Determine the [X, Y] coordinate at the center of the cell enclosing the given text.  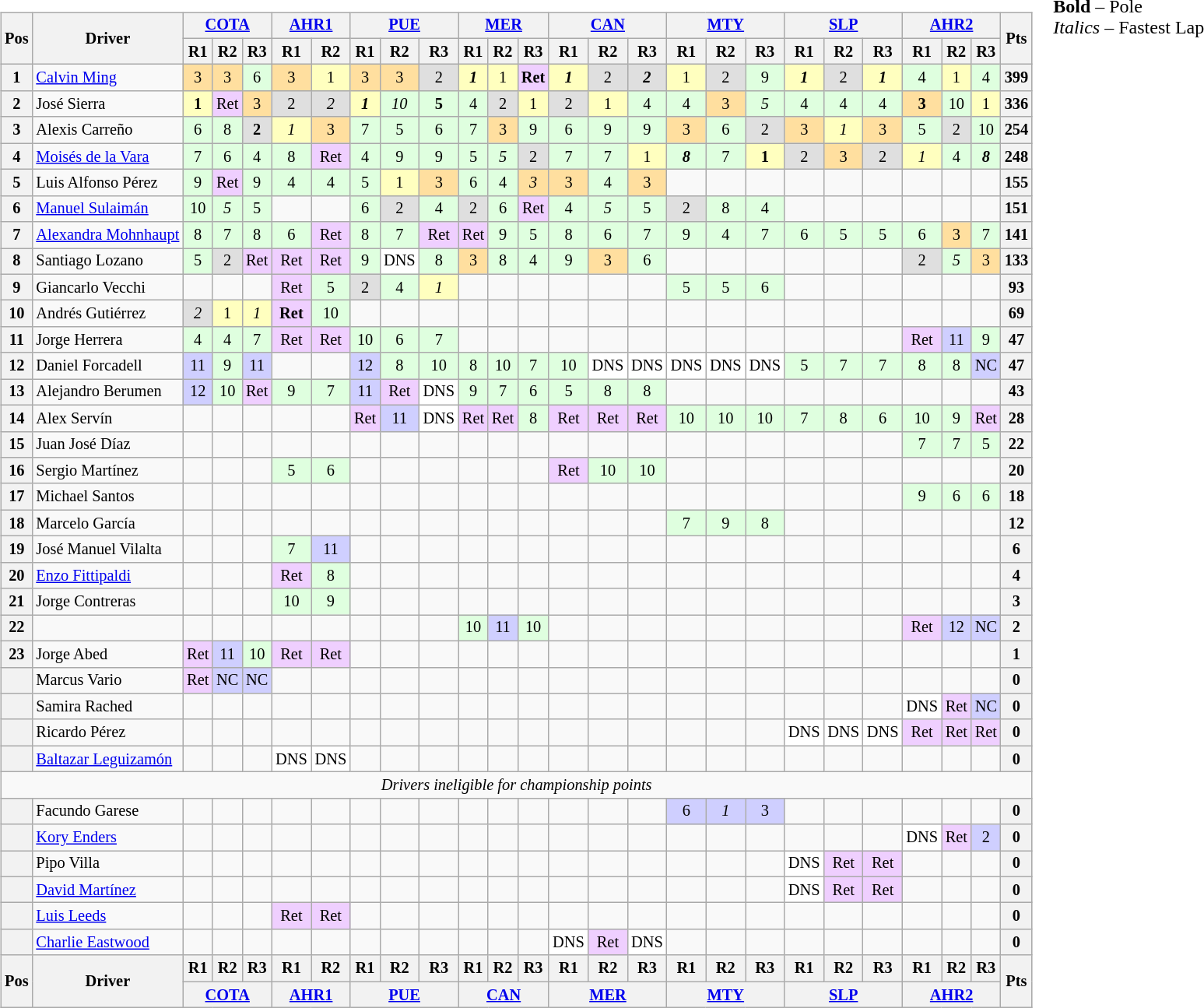
Alejandro Berumen [107, 392]
Michael Santos [107, 497]
16 [16, 471]
254 [1016, 130]
Santiago Lozano [107, 262]
Luis Leeds [107, 916]
13 [16, 392]
Alexandra Mohnhaupt [107, 235]
Facundo Garese [107, 811]
Manuel Sulaimán [107, 209]
Andrés Gutiérrez [107, 314]
Charlie Eastwood [107, 943]
19 [16, 550]
Alexis Carreño [107, 130]
Ricardo Pérez [107, 732]
Moisés de la Vara [107, 156]
93 [1016, 287]
Kory Enders [107, 838]
Drivers ineligible for championship points [517, 785]
Enzo Fittipaldi [107, 575]
Sergio Martínez [107, 471]
Marcelo García [107, 523]
Luis Alfonso Pérez [107, 183]
Samira Rached [107, 707]
15 [16, 444]
17 [16, 497]
Jorge Abed [107, 654]
399 [1016, 78]
69 [1016, 314]
David Martínez [107, 890]
Giancarlo Vecchi [107, 287]
43 [1016, 392]
Marcus Vario [107, 680]
141 [1016, 235]
14 [16, 418]
23 [16, 654]
336 [1016, 104]
Alex Servín [107, 418]
28 [1016, 418]
Jorge Contreras [107, 602]
21 [16, 602]
151 [1016, 209]
José Manuel Vilalta [107, 550]
133 [1016, 262]
155 [1016, 183]
Calvin Ming [107, 78]
José Sierra [107, 104]
248 [1016, 156]
Jorge Herrera [107, 340]
Juan José Díaz [107, 444]
Daniel Forcadell [107, 366]
Baltazar Leguizamón [107, 759]
Pipo Villa [107, 864]
